For the text-containing cell, return its midpoint in (X, Y) coordinate format. 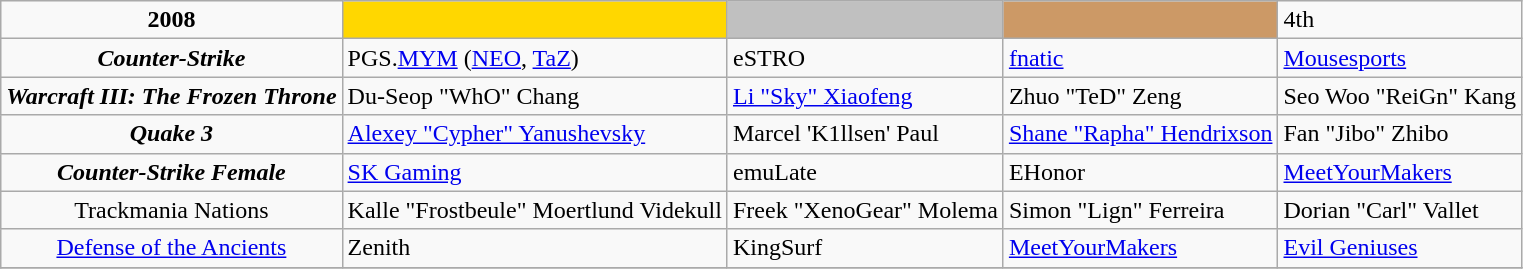
Seo Woo "ReiGn" Kang (1400, 96)
Marcel 'K1llsen' Paul (865, 134)
Warcraft III: The Frozen Throne (172, 96)
KingSurf (865, 248)
Mousesports (1400, 58)
Simon "Lign" Ferreira (1140, 210)
Shane "Rapha" Hendrixson (1140, 134)
Defense of the Ancients (172, 248)
Trackmania Nations (172, 210)
PGS.MYM (NEO, TaZ) (534, 58)
EHonor (1140, 172)
Quake 3 (172, 134)
SK Gaming (534, 172)
Du-Seop "WhO" Chang (534, 96)
fnatic (1140, 58)
Freek "XenoGear" Molema (865, 210)
Li "Sky" Xiaofeng (865, 96)
Counter-Strike (172, 58)
eSTRO (865, 58)
Counter-Strike Female (172, 172)
Kalle "Frostbeule" Moertlund Videkull (534, 210)
Alexey "Cypher" Yanushevsky (534, 134)
Evil Geniuses (1400, 248)
2008 (172, 20)
Fan "Jibo" Zhibo (1400, 134)
4th (1400, 20)
Zenith (534, 248)
Zhuo "TeD" Zeng (1140, 96)
Dorian "Carl" Vallet (1400, 210)
emuLate (865, 172)
